Identify which cell holds the provided text, then report its (X, Y) central coordinate. 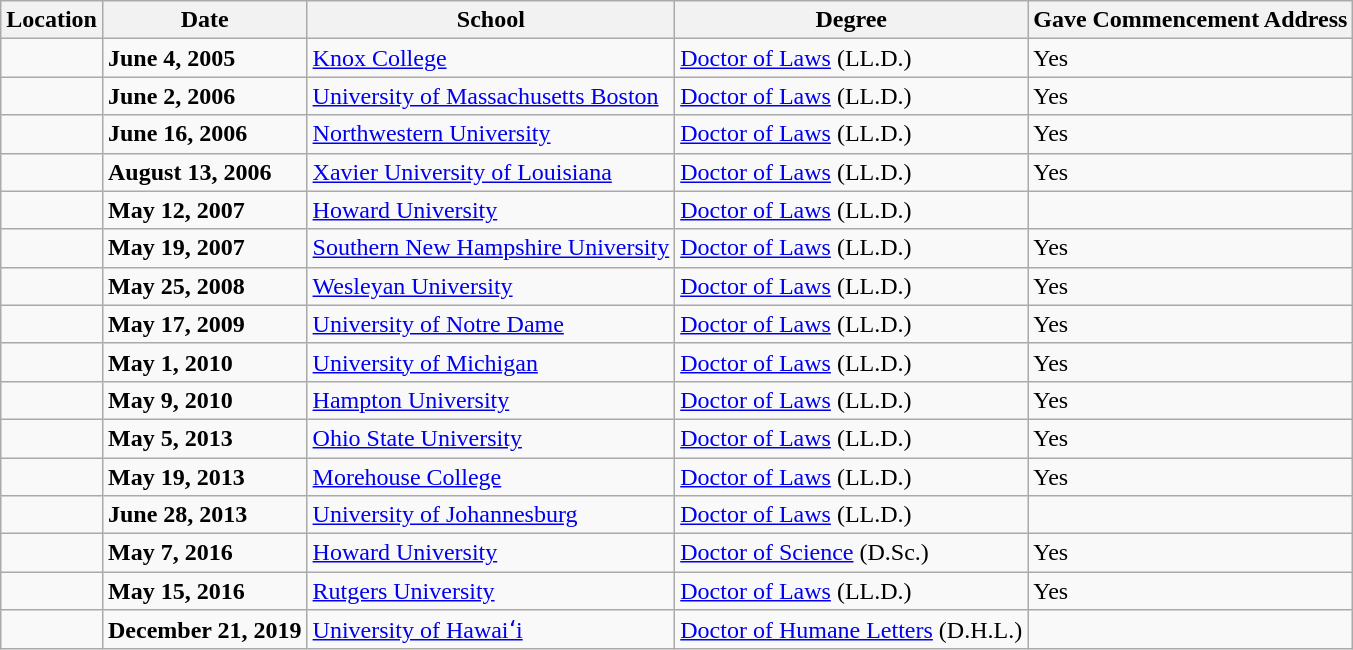
June 2, 2006 (204, 96)
May 12, 2007 (204, 210)
Morehouse College (491, 477)
Doctor of Humane Letters (D.H.L.) (852, 630)
University of Michigan (491, 362)
June 16, 2006 (204, 134)
May 17, 2009 (204, 324)
Knox College (491, 58)
Wesleyan University (491, 286)
May 1, 2010 (204, 362)
May 7, 2016 (204, 553)
Ohio State University (491, 438)
University of Notre Dame (491, 324)
May 9, 2010 (204, 400)
University of Hawaiʻi (491, 630)
Doctor of Science (D.Sc.) (852, 553)
May 15, 2016 (204, 591)
Northwestern University (491, 134)
Gave Commencement Address (1190, 20)
Location (52, 20)
May 19, 2013 (204, 477)
Southern New Hampshire University (491, 248)
Rutgers University (491, 591)
June 4, 2005 (204, 58)
University of Johannesburg (491, 515)
December 21, 2019 (204, 630)
May 25, 2008 (204, 286)
June 28, 2013 (204, 515)
Date (204, 20)
August 13, 2006 (204, 172)
Xavier University of Louisiana (491, 172)
Hampton University (491, 400)
University of Massachusetts Boston (491, 96)
Degree (852, 20)
School (491, 20)
May 19, 2007 (204, 248)
May 5, 2013 (204, 438)
